Search for the cell housing the specified text and yield its [X, Y] center coordinate. 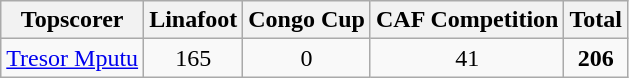
165 [194, 58]
Topscorer [72, 20]
41 [467, 58]
Linafoot [194, 20]
Total [596, 20]
CAF Competition [467, 20]
Tresor Mputu [72, 58]
Congo Cup [307, 20]
206 [596, 58]
0 [307, 58]
